Scan for the cell matching the given text and deliver its [x, y] coordinate at center. 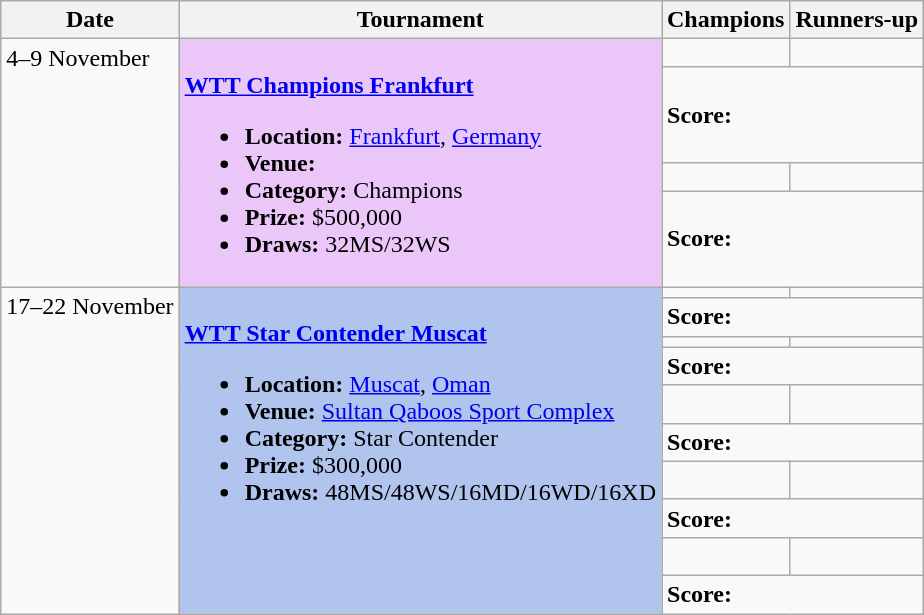
Date [90, 20]
Champions [726, 20]
WTT Champions FrankfurtLocation: Frankfurt, GermanyVenue:Category: ChampionsPrize: $500,000Draws: 32MS/32WS [420, 163]
4–9 November [90, 163]
17–22 November [90, 450]
Tournament [420, 20]
Runners-up [857, 20]
